From the cell containing the given text, extract its center point as [X, Y] coordinate. 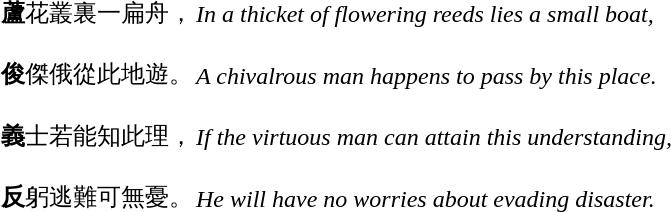
義士若能知此理， [97, 123]
俊傑俄從此地遊。 [97, 61]
